Locate the cell with the specified text and output its (x, y) center coordinate. 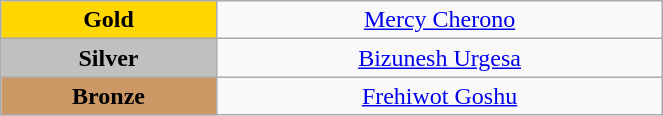
Frehiwot Goshu (440, 96)
Mercy Cherono (440, 20)
Bronze (109, 96)
Silver (109, 58)
Bizunesh Urgesa (440, 58)
Gold (109, 20)
